Find where the given text appears and provide that cell's center as (X, Y) coordinate. 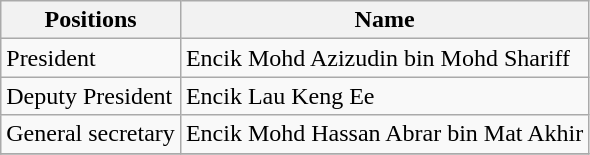
Name (384, 20)
Encik Mohd Azizudin bin Mohd Shariff (384, 58)
General secretary (91, 134)
Deputy President (91, 96)
Encik Mohd Hassan Abrar bin Mat Akhir (384, 134)
President (91, 58)
Positions (91, 20)
Encik Lau Keng Ee (384, 96)
